Identify which cell holds the provided text, then report its (X, Y) central coordinate. 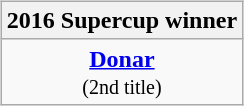
Donar(2nd title) (122, 72)
2016 Supercup winner (122, 20)
